Pinpoint the cell where the given text exists, returning its (X, Y) midpoint coordinate. 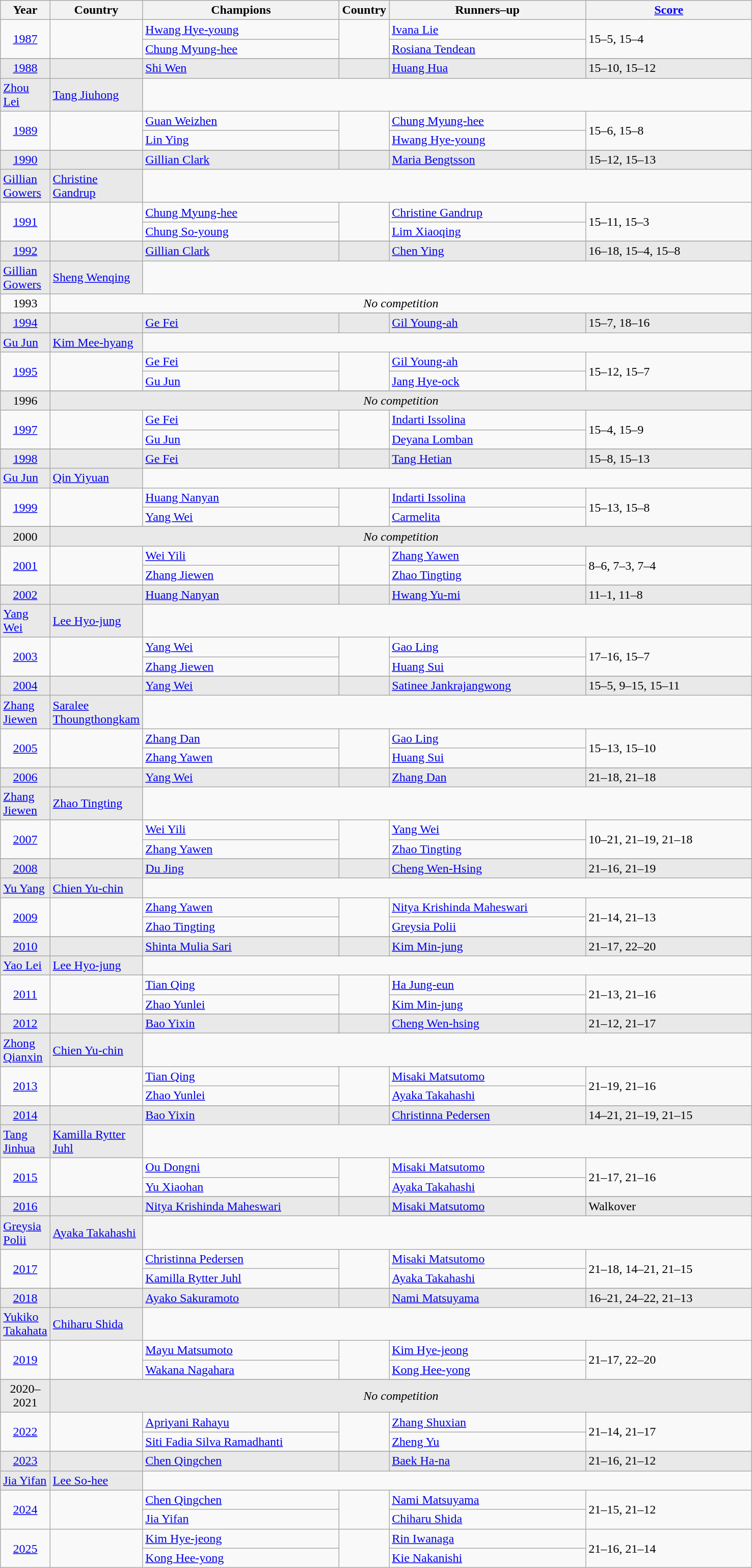
2009 (25, 917)
21–16, 21–12 (669, 1461)
Ayako Sakuramoto (241, 1298)
1988 (25, 68)
Yu Xiaohan (241, 1187)
15–11, 15–3 (669, 222)
2019 (25, 1360)
2000 (25, 536)
1999 (25, 507)
Walkover (669, 1206)
1993 (25, 304)
Zheng Yu (488, 1442)
15–12, 15–7 (669, 371)
15–8, 15–13 (669, 459)
Baek Ha-na (488, 1461)
1998 (25, 459)
21–12, 21–17 (669, 1024)
1992 (25, 251)
2024 (25, 1509)
1987 (25, 39)
2013 (25, 1086)
2008 (25, 868)
Chung So-young (241, 231)
2012 (25, 1024)
21–16, 21–14 (669, 1548)
2020–2021 (25, 1396)
Chen Ying (488, 251)
Champions (241, 10)
Zhang Shuxian (488, 1422)
21–18, 21–18 (669, 777)
Ou Dongni (241, 1167)
1994 (25, 323)
2006 (25, 777)
2001 (25, 565)
Deyana Lomban (488, 439)
10–21, 21–19, 21–18 (669, 839)
Tang Jinhua (25, 1141)
15–7, 18–16 (669, 323)
21–17, 21–16 (669, 1177)
21–19, 21–16 (669, 1086)
2002 (25, 595)
14–21, 21–19, 21–15 (669, 1115)
Lin Ying (241, 140)
Carmelita (488, 517)
Rosiana Tendean (488, 49)
2011 (25, 995)
Saralee Thoungthongkam (96, 712)
Qin Yiyuan (96, 478)
Score (669, 10)
1997 (25, 430)
Rin Iwanaga (488, 1538)
2017 (25, 1268)
21–14, 21–17 (669, 1432)
2010 (25, 946)
2005 (25, 748)
Zhong Qianxin (25, 1050)
1996 (25, 401)
2023 (25, 1461)
Yu Yang (25, 888)
Year (25, 10)
16–18, 15–4, 15–8 (669, 251)
1989 (25, 130)
Ivana Lie (488, 30)
16–21, 24–22, 21–13 (669, 1298)
Jang Hye-ock (488, 381)
Mayu Matsumoto (241, 1350)
Ha Jung-eun (488, 985)
Lee So-hee (96, 1480)
Satinee Jankrajangwong (488, 686)
Sheng Wenqing (96, 277)
2007 (25, 839)
Runners–up (488, 10)
1995 (25, 371)
11–1, 11–8 (669, 595)
Siti Fadia Silva Ramadhanti (241, 1442)
2004 (25, 686)
15–6, 15–8 (669, 130)
Lim Xiaoqing (488, 231)
15–13, 15–10 (669, 748)
Tang Jiuhong (96, 95)
15–5, 15–4 (669, 39)
2015 (25, 1177)
Maria Bengtsson (488, 160)
21–14, 21–13 (669, 917)
Yukiko Takahata (25, 1324)
Cheng Wen-hsing (488, 1024)
15–4, 15–9 (669, 430)
2003 (25, 657)
Huang Hua (488, 68)
15–5, 9–15, 15–11 (669, 686)
2014 (25, 1115)
15–10, 15–12 (669, 68)
21–18, 14–21, 21–15 (669, 1268)
Guan Weizhen (241, 121)
2016 (25, 1206)
Cheng Wen-Hsing (488, 868)
Shi Wen (241, 68)
21–15, 21–12 (669, 1509)
Kim Mee-hyang (96, 342)
Shinta Mulia Sari (241, 946)
Kie Nakanishi (488, 1558)
Hwang Yu-mi (488, 595)
15–12, 15–13 (669, 160)
Du Jing (241, 868)
Yao Lei (25, 966)
Zhou Lei (25, 95)
1991 (25, 222)
21–13, 21–16 (669, 995)
2022 (25, 1432)
Wakana Nagahara (241, 1370)
15–13, 15–8 (669, 507)
1990 (25, 160)
21–16, 21–19 (669, 868)
Apriyani Rahayu (241, 1422)
2025 (25, 1548)
17–16, 15–7 (669, 657)
8–6, 7–3, 7–4 (669, 565)
2018 (25, 1298)
Tang Hetian (488, 459)
